Identify which cell holds the provided text, then report its (X, Y) central coordinate. 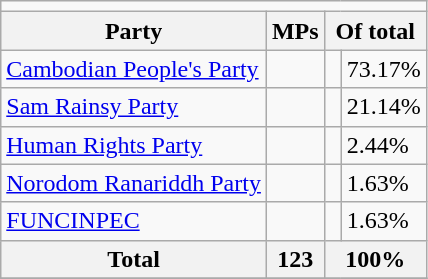
Sam Rainsy Party (134, 107)
2.44% (384, 145)
Of total (375, 31)
Party (134, 31)
123 (295, 259)
73.17% (384, 69)
21.14% (384, 107)
FUNCINPEC (134, 221)
Total (134, 259)
Norodom Ranariddh Party (134, 183)
Human Rights Party (134, 145)
MPs (295, 31)
100% (375, 259)
Cambodian People's Party (134, 69)
